Extract the [X, Y] coordinate from the center of the cell holding the provided text.  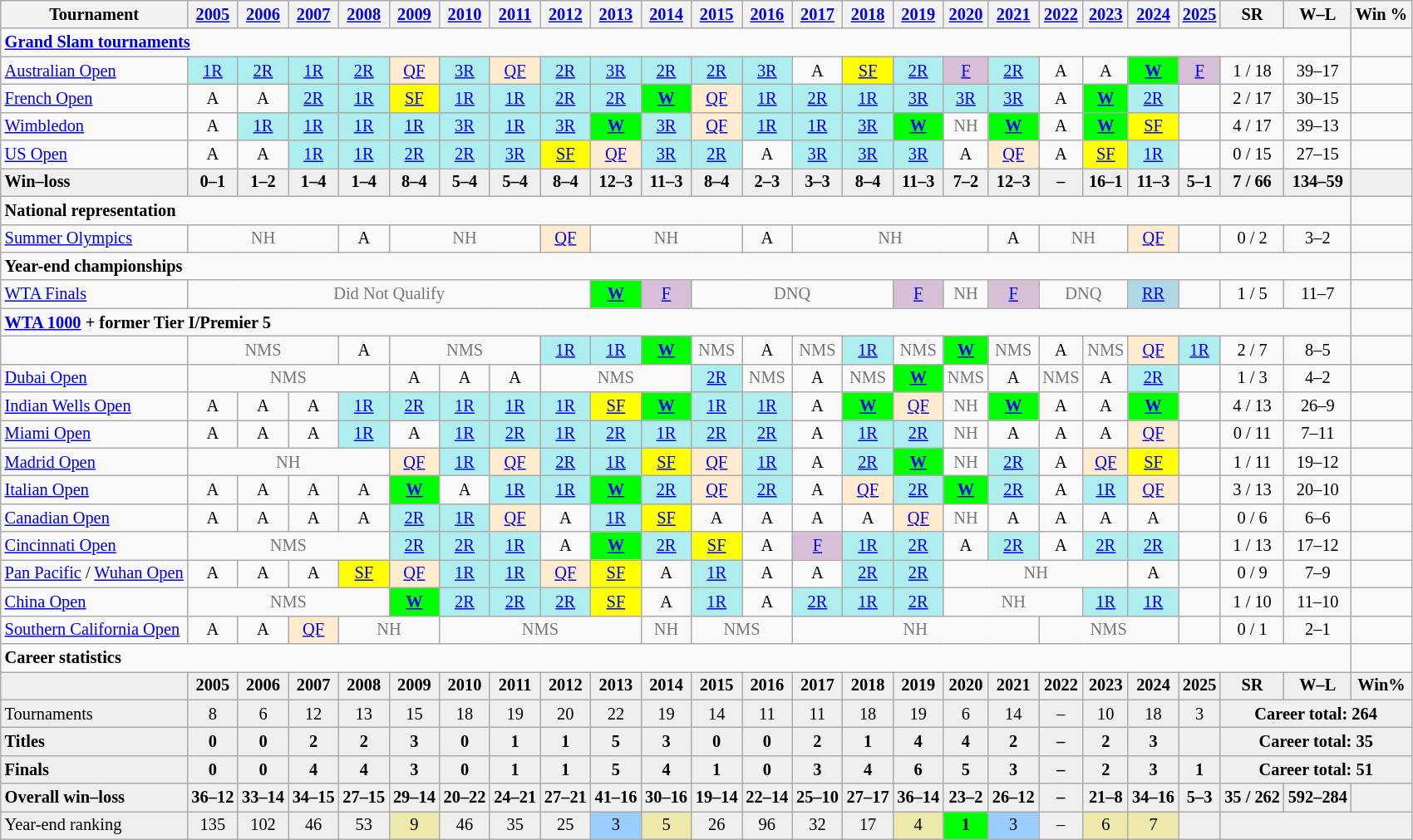
US Open [95, 155]
Madrid Open [95, 462]
1–2 [263, 182]
1 / 3 [1252, 378]
1 / 5 [1252, 294]
19–12 [1318, 462]
96 [766, 825]
34–15 [314, 798]
Did Not Qualify [389, 294]
20–10 [1318, 489]
National representation [677, 210]
135 [213, 825]
592–284 [1318, 798]
30–16 [667, 798]
French Open [95, 98]
25 [565, 825]
17 [868, 825]
53 [364, 825]
0–1 [213, 182]
0 / 1 [1252, 630]
5–1 [1199, 182]
1 / 11 [1252, 462]
134–59 [1318, 182]
24–21 [515, 798]
7–2 [966, 182]
WTA Finals [95, 294]
3 / 13 [1252, 489]
15 [414, 714]
0 / 15 [1252, 155]
5–3 [1199, 798]
1 / 18 [1252, 71]
Year-end championships [677, 266]
2–1 [1318, 630]
6–6 [1318, 518]
1 / 10 [1252, 602]
0 / 6 [1252, 518]
Win% [1381, 685]
36–12 [213, 798]
16–1 [1105, 182]
Career total: 51 [1316, 769]
Italian Open [95, 489]
20–22 [465, 798]
Summer Olympics [95, 238]
36–14 [918, 798]
39–13 [1318, 126]
23–2 [966, 798]
9 [414, 825]
Dubai Open [95, 378]
WTA 1000 + former Tier I/Premier 5 [677, 322]
0 / 2 [1252, 238]
Australian Open [95, 71]
7–11 [1318, 434]
13 [364, 714]
7 / 66 [1252, 182]
22 [617, 714]
4–2 [1318, 378]
China Open [95, 602]
29–14 [414, 798]
Indian Wells Open [95, 406]
3–2 [1318, 238]
4 / 13 [1252, 406]
27–21 [565, 798]
Overall win–loss [95, 798]
27–17 [868, 798]
39–17 [1318, 71]
Career total: 35 [1316, 741]
19–14 [716, 798]
8–5 [1318, 350]
Grand Slam tournaments [677, 42]
26–9 [1318, 406]
Southern California Open [95, 630]
Titles [95, 741]
Pan Pacific / Wuhan Open [95, 573]
102 [263, 825]
35 / 262 [1252, 798]
17–12 [1318, 546]
26–12 [1014, 798]
22–14 [766, 798]
41–16 [617, 798]
2 / 17 [1252, 98]
26 [716, 825]
7–9 [1318, 573]
8 [213, 714]
12 [314, 714]
33–14 [263, 798]
Win–loss [95, 182]
2 / 7 [1252, 350]
Miami Open [95, 434]
11–10 [1318, 602]
RR [1154, 294]
25–10 [818, 798]
Win % [1381, 14]
35 [515, 825]
0 / 11 [1252, 434]
3–3 [818, 182]
Year-end ranking [95, 825]
21–8 [1105, 798]
34–16 [1154, 798]
Cincinnati Open [95, 546]
Wimbledon [95, 126]
10 [1105, 714]
0 / 9 [1252, 573]
20 [565, 714]
1 / 13 [1252, 546]
Canadian Open [95, 518]
7 [1154, 825]
32 [818, 825]
Finals [95, 769]
Tournament [95, 14]
Career statistics [677, 657]
2–3 [766, 182]
11–7 [1318, 294]
Tournaments [95, 714]
Career total: 264 [1316, 714]
30–15 [1318, 98]
4 / 17 [1252, 126]
